Return the [X, Y] coordinate for the center point of the cell that contains the specified text.  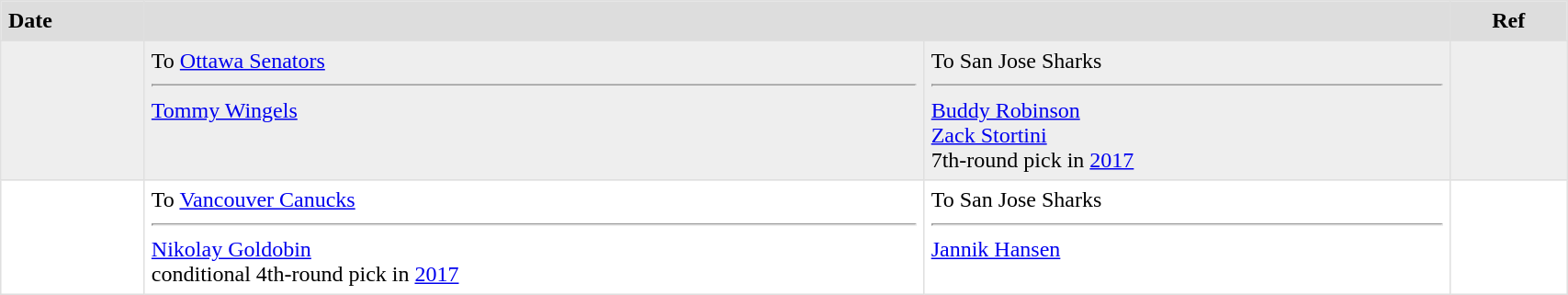
Date [73, 21]
To Vancouver Canucks Nikolay Goldobinconditional 4th-round pick in 2017 [535, 237]
To Ottawa Senators Tommy Wingels [535, 110]
Ref [1508, 21]
To San Jose Sharks Jannik Hansen [1187, 237]
To San Jose Sharks Buddy RobinsonZack Stortini7th-round pick in 2017 [1187, 110]
